Capture the cell that displays the provided text and extract its (x, y) central coordinate. 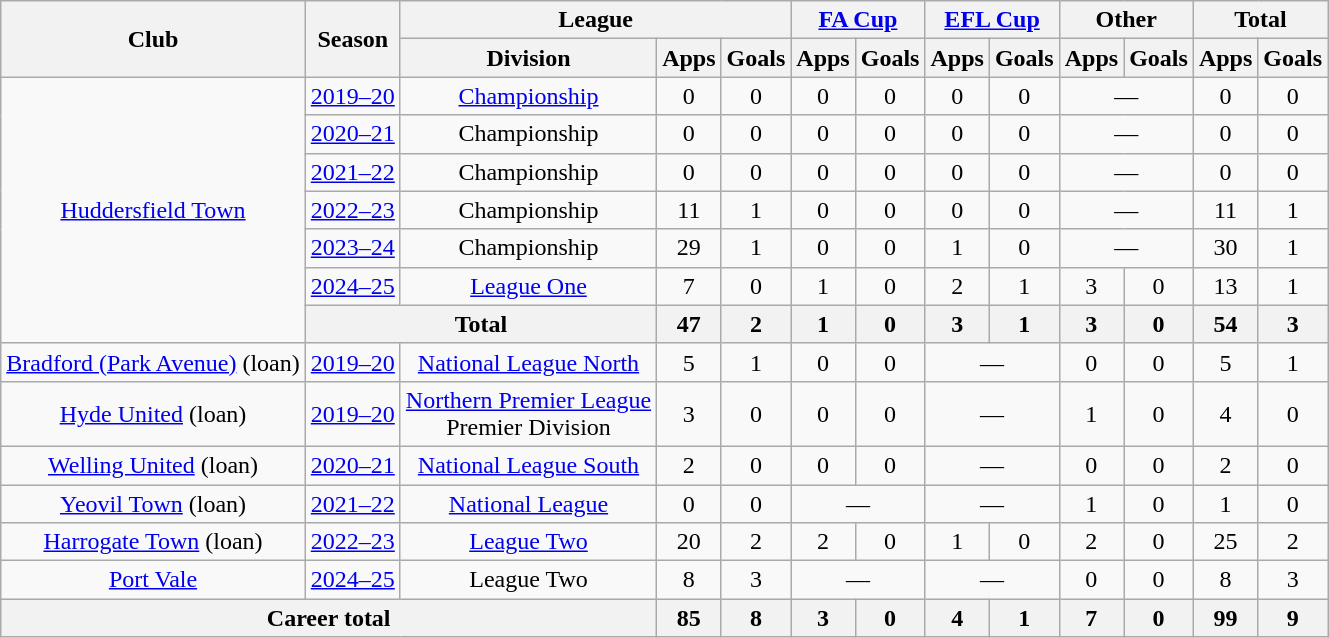
Season (352, 39)
85 (689, 618)
54 (1225, 324)
League One (528, 286)
Hyde United (loan) (154, 414)
National League North (528, 362)
2023–24 (352, 248)
30 (1225, 248)
13 (1225, 286)
9 (1293, 618)
Career total (329, 618)
29 (689, 248)
Bradford (Park Avenue) (loan) (154, 362)
25 (1225, 542)
Huddersfield Town (154, 210)
99 (1225, 618)
Port Vale (154, 580)
National League (528, 503)
League (595, 20)
20 (689, 542)
47 (689, 324)
Yeovil Town (loan) (154, 503)
Northern Premier LeaguePremier Division (528, 414)
National League South (528, 465)
Welling United (loan) (154, 465)
EFL Cup (992, 20)
Other (1126, 20)
Division (528, 58)
FA Cup (858, 20)
Harrogate Town (loan) (154, 542)
Club (154, 39)
